Scan for the cell matching the given text and deliver its [x, y] coordinate at center. 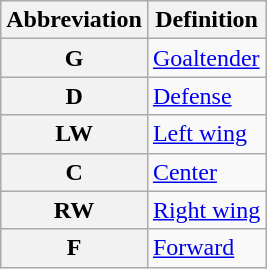
C [74, 172]
Definition [206, 20]
D [74, 96]
LW [74, 134]
G [74, 58]
Goaltender [206, 58]
Defense [206, 96]
Center [206, 172]
Forward [206, 248]
Right wing [206, 210]
F [74, 248]
Abbreviation [74, 20]
RW [74, 210]
Left wing [206, 134]
